Capture the cell that displays the provided text and extract its [x, y] central coordinate. 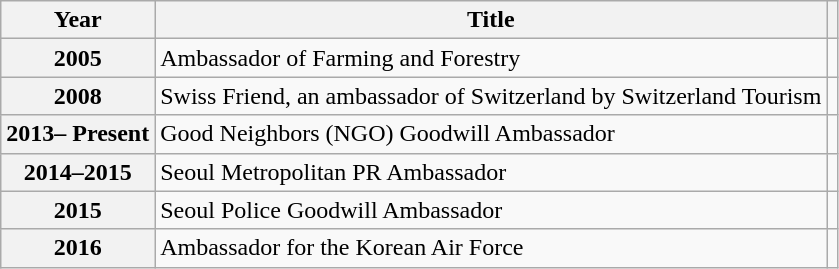
Seoul Police Goodwill Ambassador [491, 210]
Swiss Friend, an ambassador of Switzerland by Switzerland Tourism [491, 96]
2014–2015 [78, 172]
2013– Present [78, 134]
2015 [78, 210]
2016 [78, 248]
2005 [78, 58]
Seoul Metropolitan PR Ambassador [491, 172]
Ambassador of Farming and Forestry [491, 58]
Year [78, 20]
2008 [78, 96]
Title [491, 20]
Ambassador for the Korean Air Force [491, 248]
Good Neighbors (NGO) Goodwill Ambassador [491, 134]
